Determine the (x, y) coordinate at the center of the cell enclosing the given text.  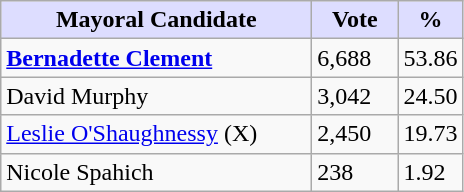
238 (355, 172)
% (430, 20)
Bernadette Clement (156, 58)
24.50 (430, 96)
6,688 (355, 58)
19.73 (430, 134)
Mayoral Candidate (156, 20)
2,450 (355, 134)
53.86 (430, 58)
Leslie O'Shaughnessy (X) (156, 134)
1.92 (430, 172)
Nicole Spahich (156, 172)
3,042 (355, 96)
David Murphy (156, 96)
Vote (355, 20)
